Find where the given text appears and provide that cell's center as [X, Y] coordinate. 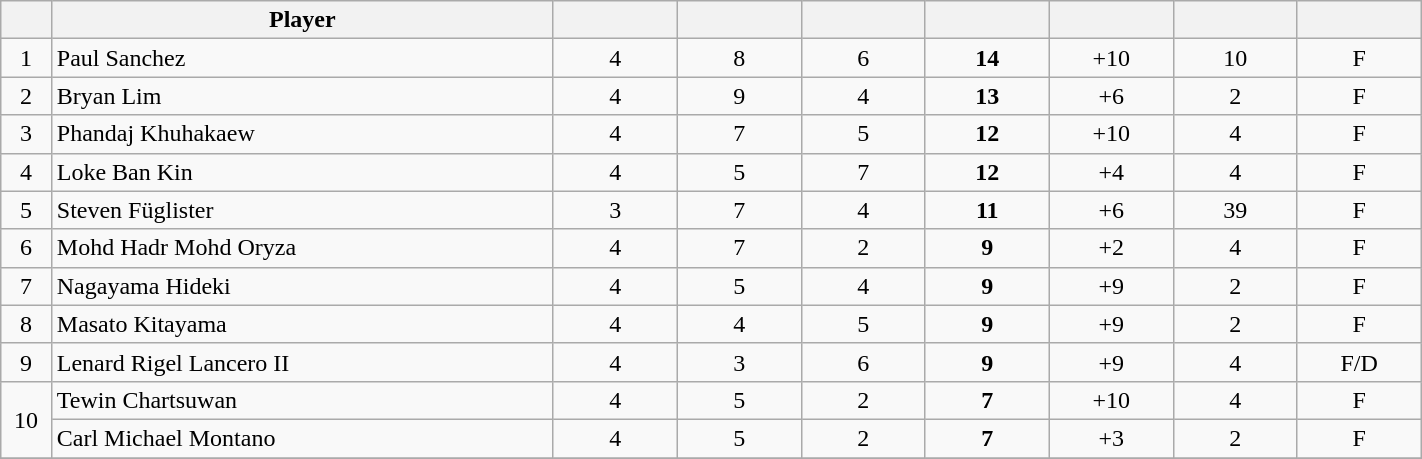
Steven Füglister [302, 210]
+4 [1111, 172]
13 [987, 96]
+3 [1111, 438]
F/D [1359, 362]
Loke Ban Kin [302, 172]
1 [26, 58]
Paul Sanchez [302, 58]
Lenard Rigel Lancero II [302, 362]
14 [987, 58]
11 [987, 210]
Phandaj Khuhakaew [302, 134]
Mohd Hadr Mohd Oryza [302, 248]
Nagayama Hideki [302, 286]
Tewin Chartsuwan [302, 400]
Player [302, 20]
+2 [1111, 248]
Carl Michael Montano [302, 438]
Masato Kitayama [302, 324]
39 [1235, 210]
Bryan Lim [302, 96]
